Pinpoint the cell where the given text exists, returning its [X, Y] midpoint coordinate. 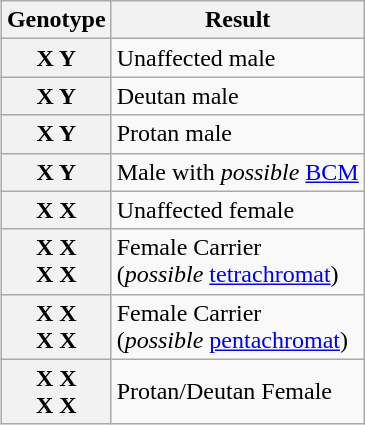
Female Carrier(possible tetrachromat) [238, 262]
Genotype [56, 20]
X X [56, 210]
Result [238, 20]
Female Carrier(possible pentachromat) [238, 326]
Unaffected female [238, 210]
Protan male [238, 134]
Male with possible BCM [238, 172]
Deutan male [238, 96]
Protan/Deutan Female [238, 392]
Unaffected male [238, 58]
